Identify which cell holds the provided text, then report its (x, y) central coordinate. 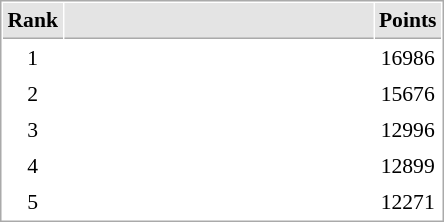
12271 (408, 201)
Points (408, 21)
12899 (408, 165)
4 (32, 165)
15676 (408, 93)
2 (32, 93)
5 (32, 201)
12996 (408, 129)
Rank (32, 21)
16986 (408, 57)
3 (32, 129)
1 (32, 57)
